Find where the given text appears and provide that cell's center as [x, y] coordinate. 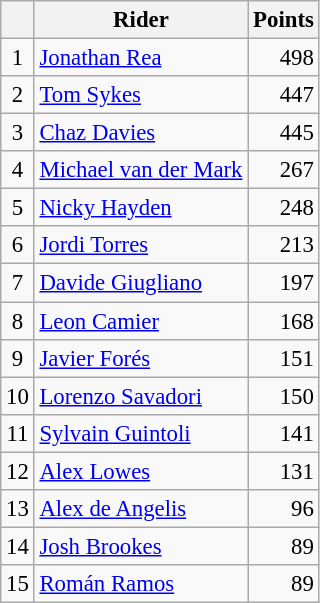
Josh Brookes [141, 546]
131 [284, 471]
447 [284, 95]
11 [18, 433]
3 [18, 133]
141 [284, 433]
445 [284, 133]
168 [284, 321]
10 [18, 396]
Alex de Angelis [141, 509]
4 [18, 170]
150 [284, 396]
Alex Lowes [141, 471]
96 [284, 509]
Román Ramos [141, 584]
15 [18, 584]
7 [18, 283]
Chaz Davies [141, 133]
14 [18, 546]
Davide Giugliano [141, 283]
Points [284, 20]
Sylvain Guintoli [141, 433]
5 [18, 208]
13 [18, 509]
Nicky Hayden [141, 208]
151 [284, 358]
Lorenzo Savadori [141, 396]
2 [18, 95]
248 [284, 208]
Javier Forés [141, 358]
213 [284, 245]
197 [284, 283]
267 [284, 170]
Michael van der Mark [141, 170]
6 [18, 245]
1 [18, 58]
Rider [141, 20]
Jonathan Rea [141, 58]
498 [284, 58]
Leon Camier [141, 321]
Jordi Torres [141, 245]
8 [18, 321]
12 [18, 471]
9 [18, 358]
Tom Sykes [141, 95]
